Determine the [X, Y] coordinate at the center of the cell enclosing the given text.  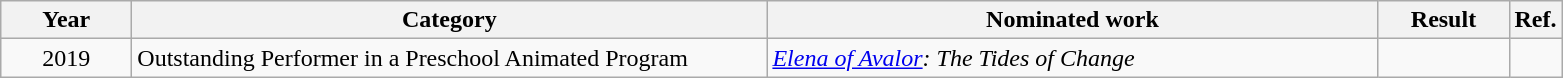
Category [450, 20]
Result [1444, 20]
Nominated work [1072, 20]
Outstanding Performer in a Preschool Animated Program [450, 58]
Elena of Avalor: The Tides of Change [1072, 58]
Ref. [1536, 20]
2019 [66, 58]
Year [66, 20]
